Determine the [X, Y] coordinate at the center of the cell enclosing the given text.  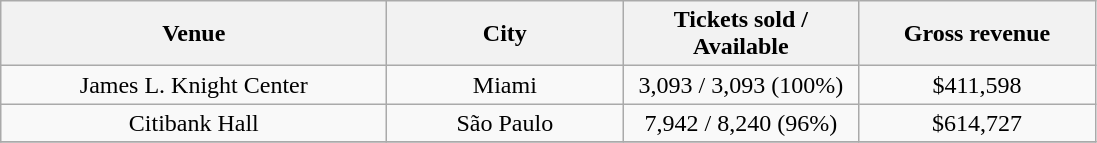
Miami [505, 85]
Venue [194, 34]
Tickets sold / Available [741, 34]
$411,598 [977, 85]
3,093 / 3,093 (100%) [741, 85]
Citibank Hall [194, 123]
7,942 / 8,240 (96%) [741, 123]
Gross revenue [977, 34]
City [505, 34]
James L. Knight Center [194, 85]
São Paulo [505, 123]
$614,727 [977, 123]
